From the cell containing the given text, extract its center point as [x, y] coordinate. 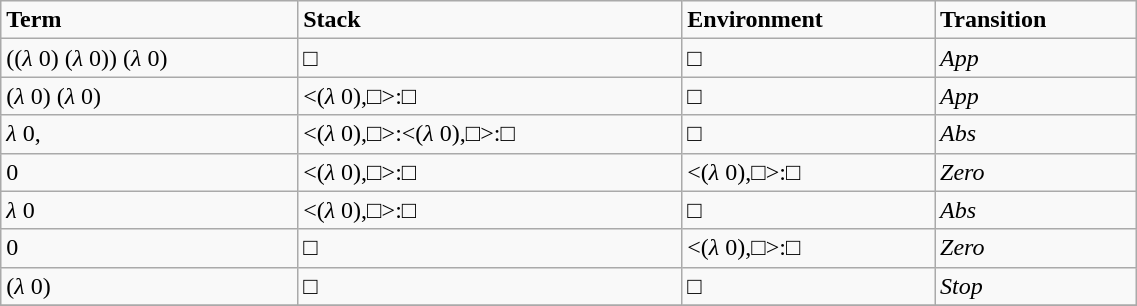
Term [150, 20]
λ 0, [150, 134]
Stop [1036, 286]
(λ 0) [150, 286]
<(λ 0),□>:<(λ 0),□>:□ [490, 134]
(λ 0) (λ 0) [150, 96]
((λ 0) (λ 0)) (λ 0) [150, 58]
Transition [1036, 20]
Stack [490, 20]
Environment [808, 20]
λ 0 [150, 210]
